Provide the (X, Y) coordinate of the cell's center where the given text is located.  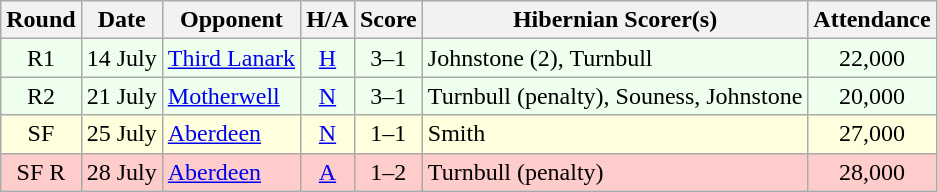
Turnbull (penalty), Souness, Johnstone (615, 96)
R2 (41, 96)
Hibernian Scorer(s) (615, 20)
22,000 (872, 58)
1–2 (388, 172)
28 July (122, 172)
A (328, 172)
Attendance (872, 20)
Round (41, 20)
H (328, 58)
21 July (122, 96)
Opponent (231, 20)
1–1 (388, 134)
SF (41, 134)
Third Lanark (231, 58)
Date (122, 20)
H/A (328, 20)
27,000 (872, 134)
25 July (122, 134)
Motherwell (231, 96)
20,000 (872, 96)
28,000 (872, 172)
Johnstone (2), Turnbull (615, 58)
Score (388, 20)
Smith (615, 134)
Turnbull (penalty) (615, 172)
R1 (41, 58)
SF R (41, 172)
14 July (122, 58)
